Locate the cell with the specified text and output its [X, Y] center coordinate. 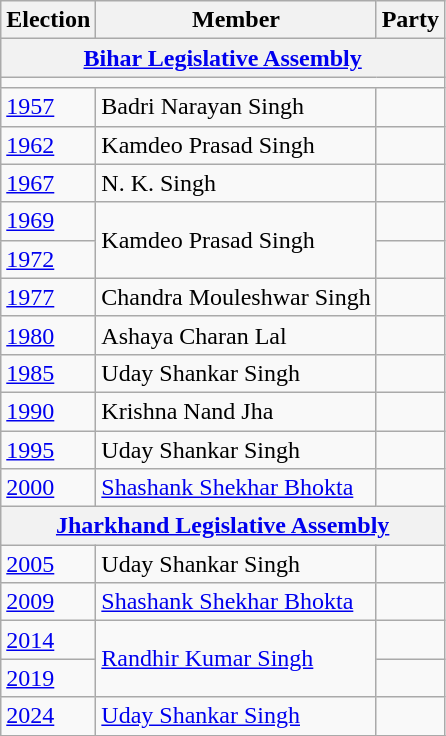
1977 [48, 297]
1969 [48, 221]
2019 [48, 678]
Election [48, 20]
1995 [48, 449]
1980 [48, 335]
2014 [48, 640]
1990 [48, 411]
Chandra Mouleshwar Singh [236, 297]
1972 [48, 259]
Member [236, 20]
Jharkhand Legislative Assembly [223, 526]
2024 [48, 716]
1957 [48, 107]
Randhir Kumar Singh [236, 659]
Party [410, 20]
2000 [48, 488]
1985 [48, 373]
Krishna Nand Jha [236, 411]
2009 [48, 602]
Ashaya Charan Lal [236, 335]
2005 [48, 564]
N. K. Singh [236, 183]
1967 [48, 183]
Bihar Legislative Assembly [223, 58]
1962 [48, 145]
Badri Narayan Singh [236, 107]
